Identify which cell holds the provided text, then report its (X, Y) central coordinate. 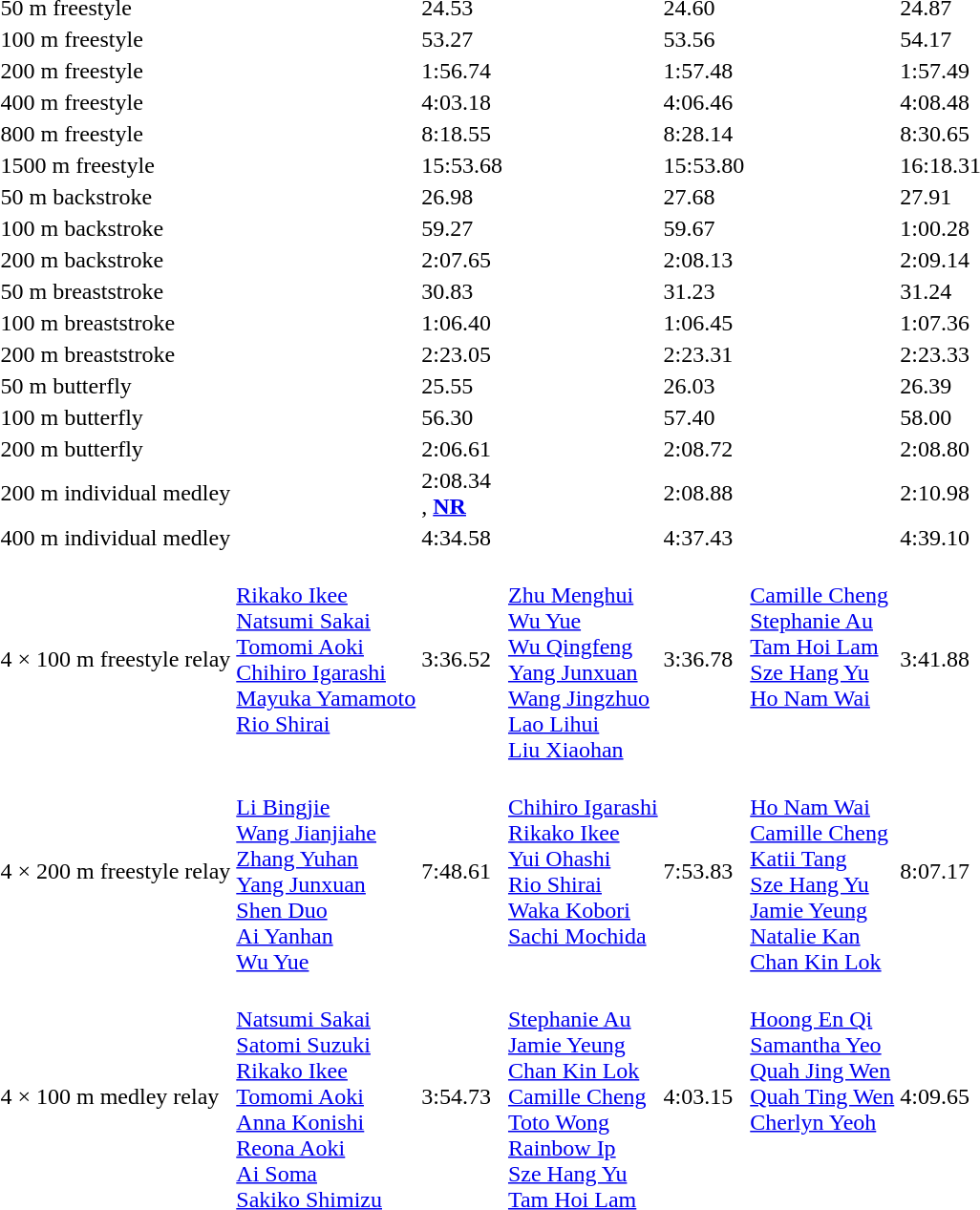
2:08.13 (704, 260)
4:03.18 (462, 102)
7:53.83 (704, 871)
2:23.05 (462, 354)
53.27 (462, 39)
8:28.14 (704, 134)
2:06.61 (462, 449)
Zhu MenghuiWu YueWu QingfengYang JunxuanWang JingzhuoLao LihuiLiu Xiaohan (583, 659)
2:08.34, NR (462, 493)
Camille ChengStephanie AuTam Hoi LamSze Hang YuHo Nam Wai (822, 659)
Rikako IkeeNatsumi SakaiTomomi AokiChihiro IgarashiMayuka YamamotoRio Shirai (327, 659)
Chihiro IgarashiRikako IkeeYui OhashiRio ShiraiWaka KoboriSachi Mochida (583, 871)
53.56 (704, 39)
2:23.31 (704, 354)
4:34.58 (462, 538)
8:18.55 (462, 134)
30.83 (462, 291)
Li BingjieWang JianjiaheZhang YuhanYang JunxuanShen DuoAi YanhanWu Yue (327, 871)
15:53.68 (462, 165)
1:06.45 (704, 323)
3:36.52 (462, 659)
15:53.80 (704, 165)
26.03 (704, 386)
25.55 (462, 386)
57.40 (704, 417)
26.98 (462, 197)
27.68 (704, 197)
7:48.61 (462, 871)
59.27 (462, 228)
4:06.46 (704, 102)
2:08.88 (704, 493)
Ho Nam WaiCamille ChengKatii TangSze Hang YuJamie YeungNatalie KanChan Kin Lok (822, 871)
2:08.72 (704, 449)
56.30 (462, 417)
3:36.78 (704, 659)
1:57.48 (704, 71)
2:07.65 (462, 260)
31.23 (704, 291)
59.67 (704, 228)
1:06.40 (462, 323)
4:37.43 (704, 538)
1:56.74 (462, 71)
